Return the (x, y) coordinate for the center point of the cell that contains the specified text.  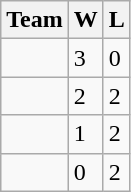
W (86, 20)
3 (86, 58)
1 (86, 134)
L (116, 20)
Team (35, 20)
